Provide the [X, Y] coordinate of the cell's center where the given text is located.  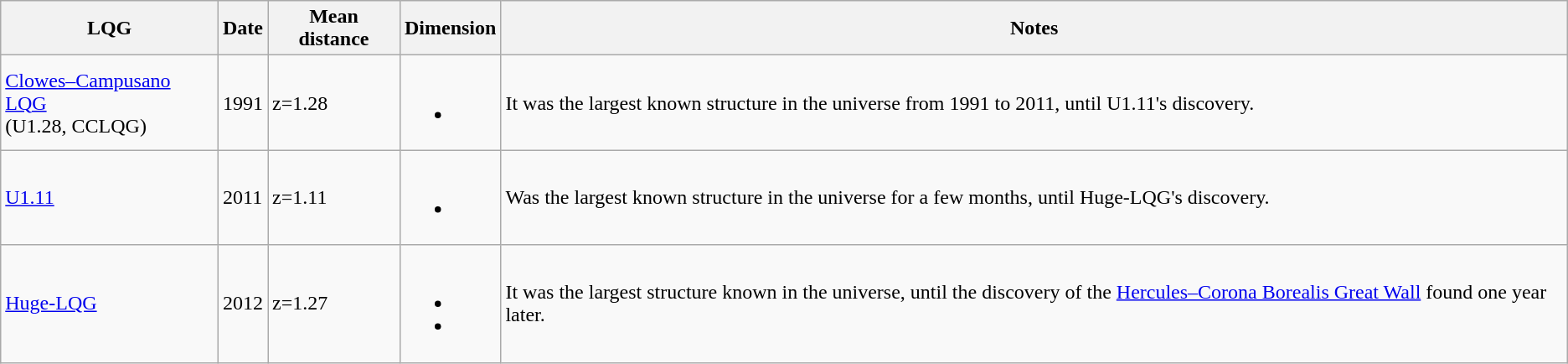
1991 [243, 102]
z=1.28 [334, 102]
2012 [243, 304]
Notes [1034, 29]
Date [243, 29]
Huge-LQG [110, 304]
Clowes–Campusano LQG (U1.28, CCLQG) [110, 102]
z=1.11 [334, 198]
It was the largest known structure in the universe from 1991 to 2011, until U1.11's discovery. [1034, 102]
It was the largest structure known in the universe, until the discovery of the Hercules–Corona Borealis Great Wall found one year later. [1034, 304]
Mean distance [334, 29]
z=1.27 [334, 304]
Was the largest known structure in the universe for a few months, until Huge-LQG's discovery. [1034, 198]
LQG [110, 29]
2011 [243, 198]
U1.11 [110, 198]
Dimension [450, 29]
